Pinpoint the cell where the given text exists, returning its [x, y] midpoint coordinate. 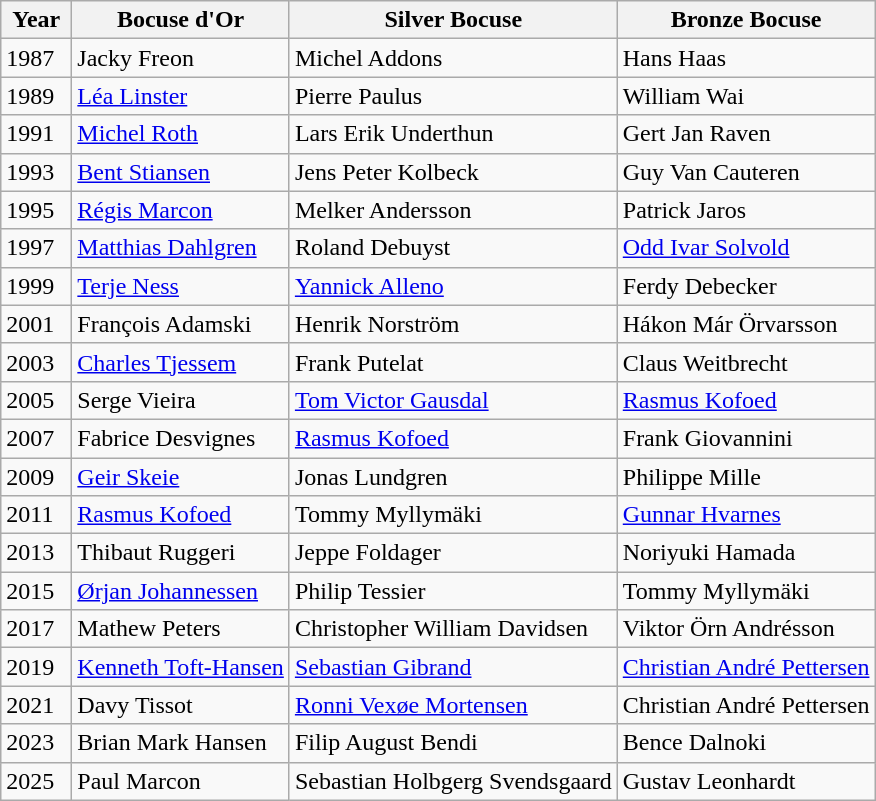
Philippe Mille [746, 477]
1993 [36, 172]
Yannick Alleno [453, 286]
2011 [36, 515]
Bocuse d'Or [181, 20]
Terje Ness [181, 286]
Charles Tjessem [181, 362]
Filip August Bendi [453, 743]
Geir Skeie [181, 477]
Michel Roth [181, 134]
1995 [36, 210]
2023 [36, 743]
Gert Jan Raven [746, 134]
Patrick Jaros [746, 210]
Roland Debuyst [453, 248]
2015 [36, 591]
2001 [36, 324]
Ørjan Johannessen [181, 591]
Kenneth Toft-Hansen [181, 667]
Hákon Már Örvarsson [746, 324]
Noriyuki Hamada [746, 553]
Gustav Leonhardt [746, 781]
2013 [36, 553]
Christopher William Davidsen [453, 629]
Hans Haas [746, 58]
2021 [36, 705]
Matthias Dahlgren [181, 248]
Jacky Freon [181, 58]
Melker Andersson [453, 210]
Davy Tissot [181, 705]
Fabrice Desvignes [181, 438]
François Adamski [181, 324]
Tom Victor Gausdal [453, 400]
Mathew Peters [181, 629]
2017 [36, 629]
Paul Marcon [181, 781]
Gunnar Hvarnes [746, 515]
Brian Mark Hansen [181, 743]
2005 [36, 400]
Thibaut Ruggeri [181, 553]
Serge Vieira [181, 400]
Frank Giovannini [746, 438]
2025 [36, 781]
Viktor Örn Andrésson [746, 629]
William Wai [746, 96]
Jeppe Foldager [453, 553]
2007 [36, 438]
Claus Weitbrecht [746, 362]
Léa Linster [181, 96]
2019 [36, 667]
Ronni Vexøe Mortensen [453, 705]
1989 [36, 96]
Lars Erik Underthun [453, 134]
Sebastian Holbgerg Svendsgaard [453, 781]
Philip Tessier [453, 591]
1991 [36, 134]
2009 [36, 477]
Régis Marcon [181, 210]
Bronze Bocuse [746, 20]
Jonas Lundgren [453, 477]
Bent Stiansen [181, 172]
1999 [36, 286]
Pierre Paulus [453, 96]
1997 [36, 248]
Jens Peter Kolbeck [453, 172]
Silver Bocuse [453, 20]
Henrik Norström [453, 324]
Guy Van Cauteren [746, 172]
Year [36, 20]
Ferdy Debecker [746, 286]
Frank Putelat [453, 362]
Sebastian Gibrand [453, 667]
Bence Dalnoki [746, 743]
Michel Addons [453, 58]
Odd Ivar Solvold [746, 248]
2003 [36, 362]
1987 [36, 58]
